Return the [X, Y] coordinate for the center point of the cell that contains the specified text.  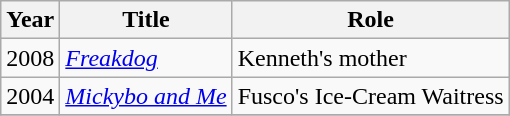
Role [370, 20]
Freakdog [146, 58]
Year [30, 20]
Fusco's Ice-Cream Waitress [370, 96]
2004 [30, 96]
Kenneth's mother [370, 58]
Title [146, 20]
Mickybo and Me [146, 96]
2008 [30, 58]
